Return the (X, Y) coordinate for the center point of the cell that contains the specified text.  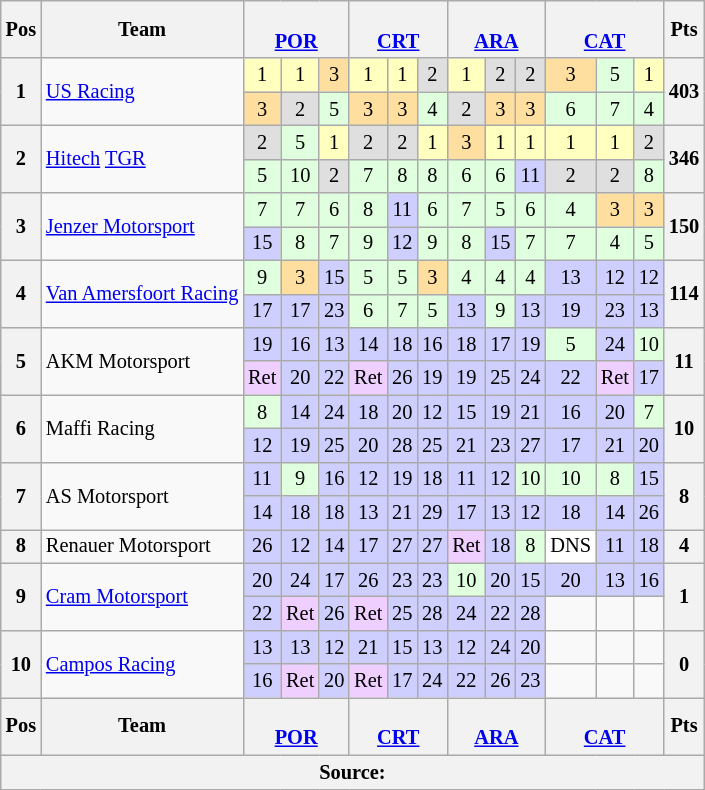
AKM Motorsport (142, 360)
US Racing (142, 92)
403 (684, 92)
Renauer Motorsport (142, 546)
DNS (570, 546)
29 (432, 513)
0 (684, 664)
150 (684, 226)
Campos Racing (142, 664)
Source: (352, 772)
114 (684, 294)
Cram Motorsport (142, 596)
AS Motorsport (142, 496)
Hitech TGR (142, 158)
346 (684, 158)
Jenzer Motorsport (142, 226)
Maffi Racing (142, 428)
Van Amersfoort Racing (142, 294)
